Return the [X, Y] coordinate for the center point of the cell that contains the specified text.  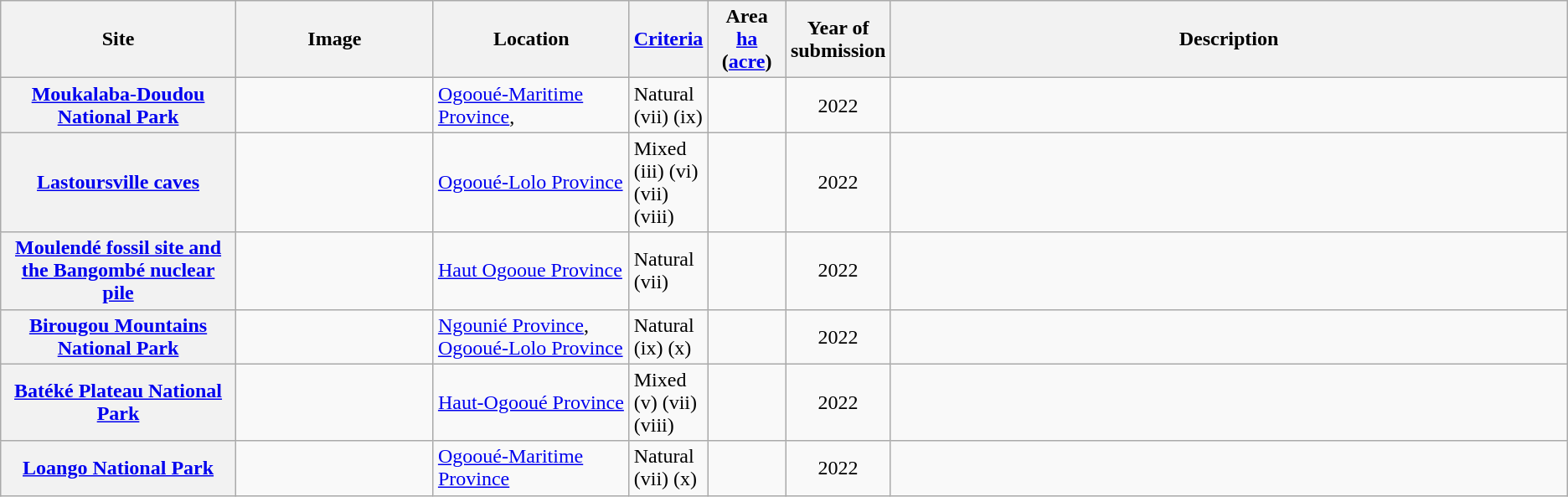
Ngounié Province, Ogooué-Lolo Province [531, 337]
Year of submission [838, 39]
Lastoursville caves [119, 183]
Mixed (v) (vii) (viii) [668, 402]
Natural (vii) (ix) [668, 106]
Natural (vii) [668, 271]
Haut Ogooue Province [531, 271]
Natural (ix) (x) [668, 337]
Image [334, 39]
Birougou Mountains National Park [119, 337]
Haut-Ogooué Province [531, 402]
Mixed (iii) (vi) (vii) (viii) [668, 183]
Moulendé fossil site and the Bangombé nuclear pile [119, 271]
Natural (vii) (x) [668, 468]
Description [1229, 39]
Loango National Park [119, 468]
Site [119, 39]
Ogooué-Maritime Province [531, 468]
Location [531, 39]
Moukalaba-Doudou National Park [119, 106]
Areaha (acre) [747, 39]
Criteria [668, 39]
Batéké Plateau National Park [119, 402]
Ogooué-Maritime Province, [531, 106]
Ogooué-Lolo Province [531, 183]
